Scan for the cell matching the given text and deliver its (x, y) coordinate at center. 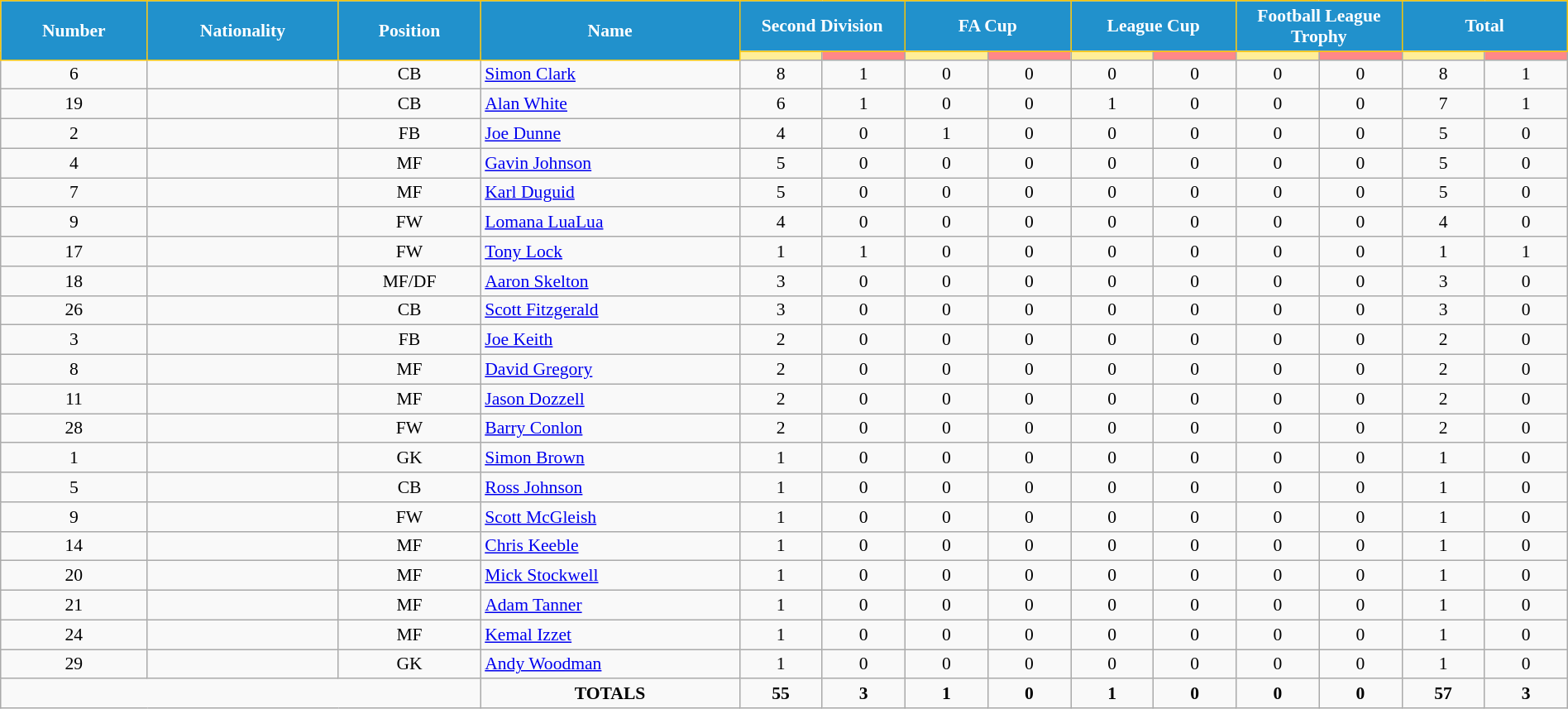
Joe Keith (610, 340)
MF/DF (409, 281)
Adam Tanner (610, 606)
Nationality (243, 30)
Joe Dunne (610, 134)
Ross Johnson (610, 487)
28 (74, 429)
Andy Woodman (610, 664)
Simon Clark (610, 74)
Lomana LuaLua (610, 223)
17 (74, 252)
Scott McGleish (610, 517)
FA Cup (987, 26)
Jason Dozzell (610, 399)
Mick Stockwell (610, 576)
Chris Keeble (610, 546)
Position (409, 30)
Alan White (610, 104)
Simon Brown (610, 458)
David Gregory (610, 370)
Number (74, 30)
Name (610, 30)
14 (74, 546)
19 (74, 104)
55 (781, 694)
20 (74, 576)
Tony Lock (610, 252)
Football League Trophy (1319, 26)
Aaron Skelton (610, 281)
Total (1484, 26)
Barry Conlon (610, 429)
11 (74, 399)
Karl Duguid (610, 193)
21 (74, 606)
League Cup (1153, 26)
29 (74, 664)
26 (74, 310)
Second Division (822, 26)
Kemal Izzet (610, 635)
TOTALS (610, 694)
18 (74, 281)
Gavin Johnson (610, 163)
24 (74, 635)
Scott Fitzgerald (610, 310)
57 (1443, 694)
